Provide the [x, y] coordinate of the cell's center where the given text is located.  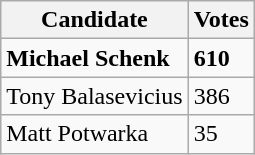
Michael Schenk [94, 58]
35 [221, 134]
Votes [221, 20]
Tony Balasevicius [94, 96]
610 [221, 58]
Matt Potwarka [94, 134]
386 [221, 96]
Candidate [94, 20]
